Search for the cell housing the specified text and yield its (x, y) center coordinate. 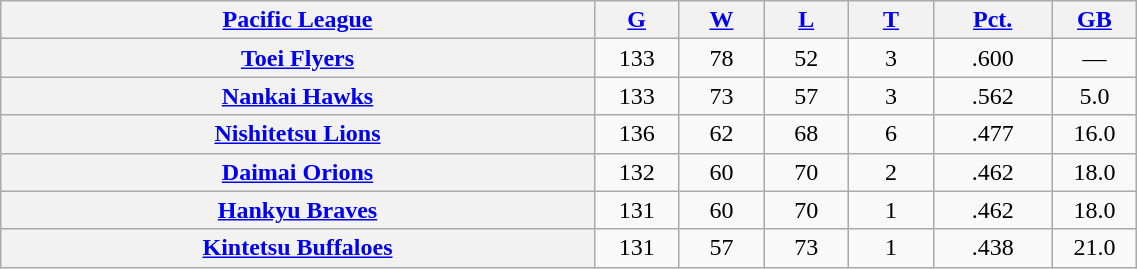
132 (636, 172)
Nankai Hawks (298, 96)
.438 (992, 248)
Nishitetsu Lions (298, 134)
21.0 (1094, 248)
6 (892, 134)
52 (806, 58)
136 (636, 134)
.477 (992, 134)
62 (722, 134)
2 (892, 172)
GB (1094, 20)
Hankyu Braves (298, 210)
.562 (992, 96)
68 (806, 134)
T (892, 20)
Kintetsu Buffaloes (298, 248)
L (806, 20)
Pacific League (298, 20)
G (636, 20)
78 (722, 58)
Pct. (992, 20)
Daimai Orions (298, 172)
Toei Flyers (298, 58)
5.0 (1094, 96)
— (1094, 58)
W (722, 20)
.600 (992, 58)
16.0 (1094, 134)
